Provide the (x, y) coordinate of the cell's center where the given text is located.  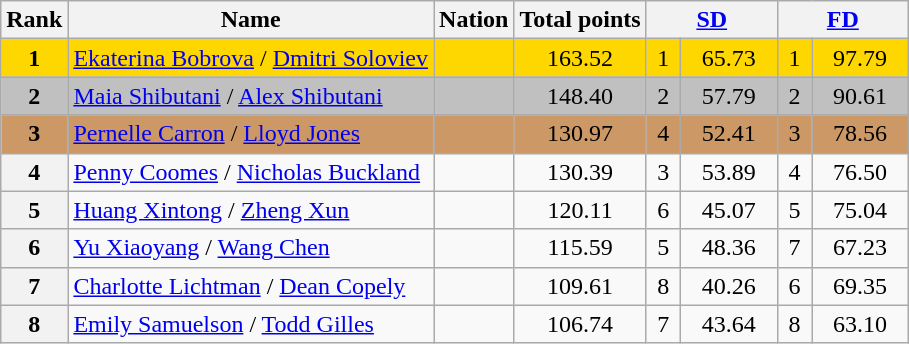
63.10 (860, 324)
69.35 (860, 286)
40.26 (728, 286)
148.40 (580, 96)
Penny Coomes / Nicholas Buckland (251, 172)
75.04 (860, 210)
48.36 (728, 248)
76.50 (860, 172)
163.52 (580, 58)
Total points (580, 20)
FD (842, 20)
52.41 (728, 134)
97.79 (860, 58)
43.64 (728, 324)
67.23 (860, 248)
Rank (34, 20)
78.56 (860, 134)
106.74 (580, 324)
Emily Samuelson / Todd Gilles (251, 324)
130.97 (580, 134)
120.11 (580, 210)
Nation (474, 20)
109.61 (580, 286)
Charlotte Lichtman / Dean Copely (251, 286)
65.73 (728, 58)
Pernelle Carron / Lloyd Jones (251, 134)
115.59 (580, 248)
Ekaterina Bobrova / Dmitri Soloviev (251, 58)
Yu Xiaoyang / Wang Chen (251, 248)
SD (712, 20)
Maia Shibutani / Alex Shibutani (251, 96)
57.79 (728, 96)
130.39 (580, 172)
Huang Xintong / Zheng Xun (251, 210)
53.89 (728, 172)
Name (251, 20)
45.07 (728, 210)
90.61 (860, 96)
